Extract the [x, y] coordinate from the center of the cell holding the provided text.  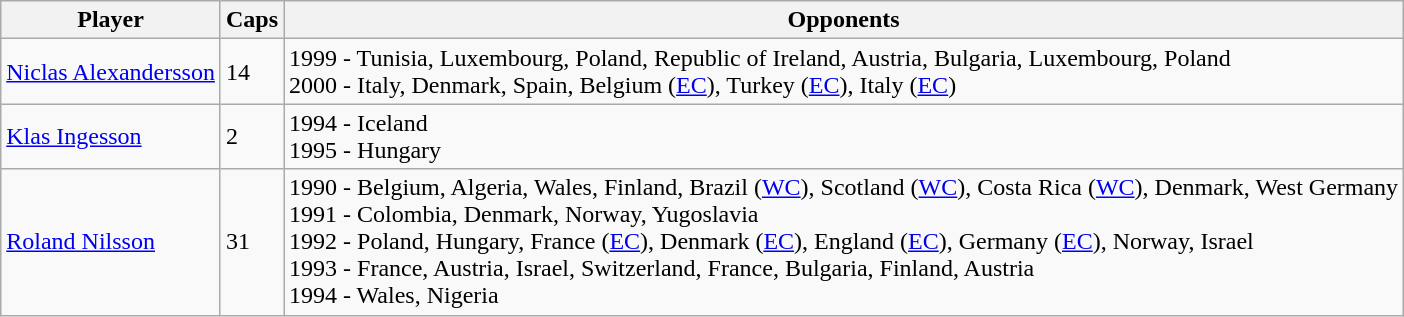
Roland Nilsson [111, 242]
Caps [252, 20]
14 [252, 72]
1994 - Iceland1995 - Hungary [844, 136]
Klas Ingesson [111, 136]
31 [252, 242]
Player [111, 20]
Opponents [844, 20]
Niclas Alexandersson [111, 72]
2 [252, 136]
